Output the [X, Y] coordinate of the center of the cell containing the given text.  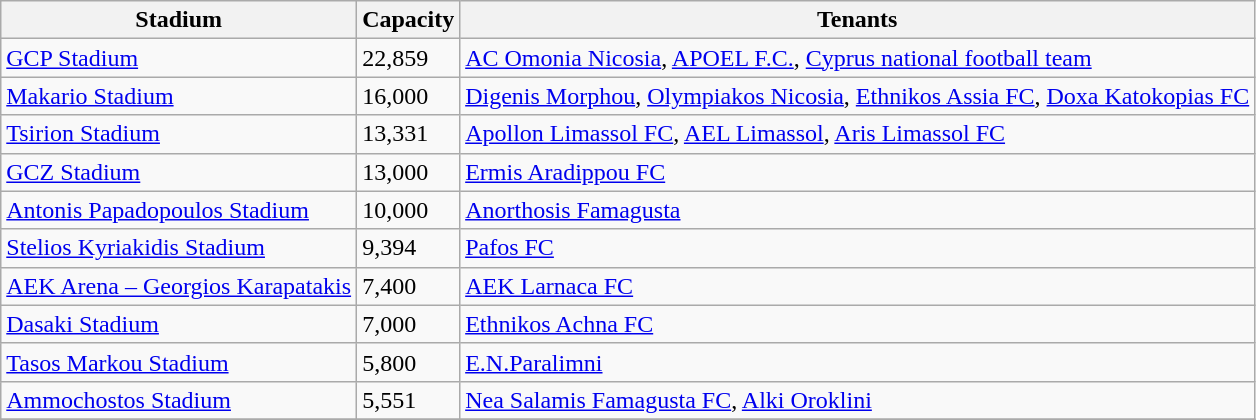
E.N.Paralimni [858, 362]
Tsirion Stadium [179, 134]
13,331 [408, 134]
Apollon Limassol FC, AEL Limassol, Aris Limassol FC [858, 134]
AEK Arena – Georgios Karapatakis [179, 286]
16,000 [408, 96]
Pafos FC [858, 248]
Makario Stadium [179, 96]
Capacity [408, 20]
Nea Salamis Famagusta FC, Alki Oroklini [858, 400]
9,394 [408, 248]
Ermis Aradippou FC [858, 172]
Ethnikos Achna FC [858, 324]
Digenis Morphou, Olympiakos Nicosia, Ethnikos Assia FC, Doxa Katokopias FC [858, 96]
Tasos Markou Stadium [179, 362]
Stadium [179, 20]
7,000 [408, 324]
5,551 [408, 400]
Antonis Papadopoulos Stadium [179, 210]
5,800 [408, 362]
GCZ Stadium [179, 172]
Stelios Kyriakidis Stadium [179, 248]
AC Omonia Nicosia, APOEL F.C., Cyprus national football team [858, 58]
Anorthosis Famagusta [858, 210]
Ammochostos Stadium [179, 400]
10,000 [408, 210]
GCP Stadium [179, 58]
13,000 [408, 172]
AEK Larnaca FC [858, 286]
Dasaki Stadium [179, 324]
22,859 [408, 58]
Tenants [858, 20]
7,400 [408, 286]
